Capture the cell that displays the provided text and extract its [X, Y] central coordinate. 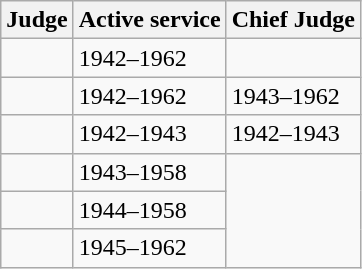
Active service [150, 20]
1945–1962 [150, 248]
1944–1958 [150, 210]
Judge [37, 20]
1943–1962 [293, 96]
Chief Judge [293, 20]
1943–1958 [150, 172]
